Provide the [X, Y] coordinate of the cell's center where the given text is located.  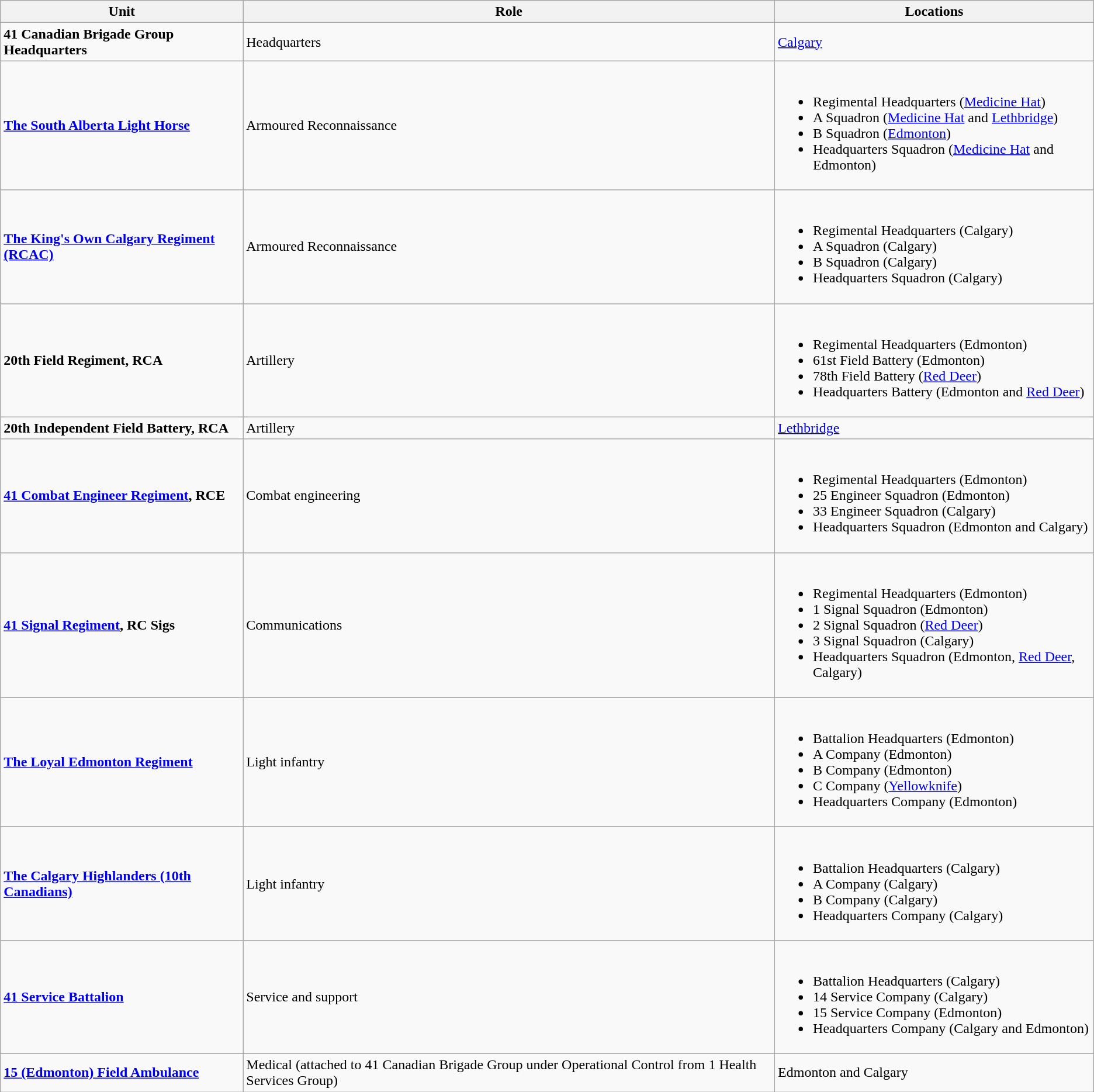
Medical (attached to 41 Canadian Brigade Group under Operational Control from 1 Health Services Group) [509, 1072]
Regimental Headquarters (Edmonton)25 Engineer Squadron (Edmonton)33 Engineer Squadron (Calgary)Headquarters Squadron (Edmonton and Calgary) [934, 496]
Regimental Headquarters (Medicine Hat)A Squadron (Medicine Hat and Lethbridge)B Squadron (Edmonton)Headquarters Squadron (Medicine Hat and Edmonton) [934, 125]
Regimental Headquarters (Edmonton)61st Field Battery (Edmonton)78th Field Battery (Red Deer)Headquarters Battery (Edmonton and Red Deer) [934, 360]
The King's Own Calgary Regiment (RCAC) [122, 247]
41 Signal Regiment, RC Sigs [122, 625]
Regimental Headquarters (Calgary)A Squadron (Calgary)B Squadron (Calgary)Headquarters Squadron (Calgary) [934, 247]
41 Combat Engineer Regiment, RCE [122, 496]
Calgary [934, 42]
Headquarters [509, 42]
Locations [934, 12]
The Loyal Edmonton Regiment [122, 762]
Combat engineering [509, 496]
15 (Edmonton) Field Ambulance [122, 1072]
The South Alberta Light Horse [122, 125]
The Calgary Highlanders (10th Canadians) [122, 883]
Lethbridge [934, 428]
41 Canadian Brigade Group Headquarters [122, 42]
Battalion Headquarters (Calgary)14 Service Company (Calgary)15 Service Company (Edmonton)Headquarters Company (Calgary and Edmonton) [934, 997]
Battalion Headquarters (Edmonton)A Company (Edmonton)B Company (Edmonton)C Company (Yellowknife)Headquarters Company (Edmonton) [934, 762]
Service and support [509, 997]
Battalion Headquarters (Calgary)A Company (Calgary)B Company (Calgary)Headquarters Company (Calgary) [934, 883]
20th Field Regiment, RCA [122, 360]
Edmonton and Calgary [934, 1072]
Unit [122, 12]
Communications [509, 625]
41 Service Battalion [122, 997]
20th Independent Field Battery, RCA [122, 428]
Role [509, 12]
